Search for the cell housing the specified text and yield its (X, Y) center coordinate. 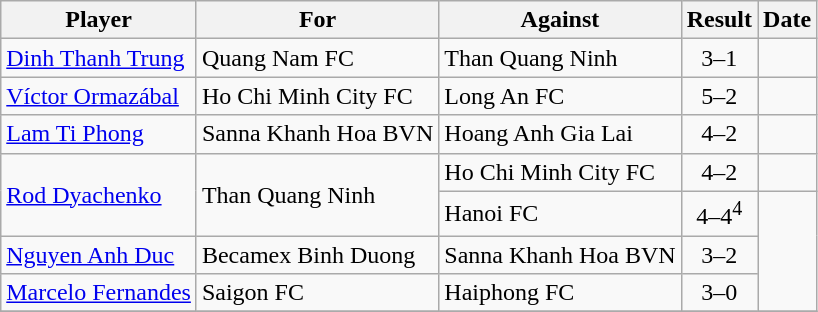
Date (788, 20)
Lam Ti Phong (99, 134)
5–2 (719, 96)
Saigon FC (317, 293)
Rod Dyachenko (99, 194)
3–1 (719, 58)
Quang Nam FC (317, 58)
Long An FC (560, 96)
Haiphong FC (560, 293)
Result (719, 20)
Víctor Ormazábal (99, 96)
Nguyen Anh Duc (99, 255)
Against (560, 20)
Hoang Anh Gia Lai (560, 134)
Becamex Binh Duong (317, 255)
For (317, 20)
Hanoi FC (560, 214)
Dinh Thanh Trung (99, 58)
Player (99, 20)
Marcelo Fernandes (99, 293)
3–2 (719, 255)
3–0 (719, 293)
4–44 (719, 214)
